Output the [x, y] coordinate of the center of the cell containing the given text.  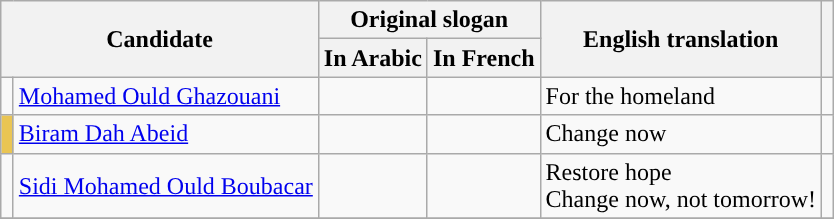
Change now [680, 134]
In Arabic [372, 58]
In French [484, 58]
Biram Dah Abeid [166, 134]
Original slogan [429, 20]
Mohamed Ould Ghazouani [166, 96]
For the homeland [680, 96]
Sidi Mohamed Ould Boubacar [166, 186]
Candidate [160, 39]
Restore hopeChange now, not tomorrow! [680, 186]
English translation [680, 39]
